Output the (X, Y) coordinate of the center of the cell containing the given text.  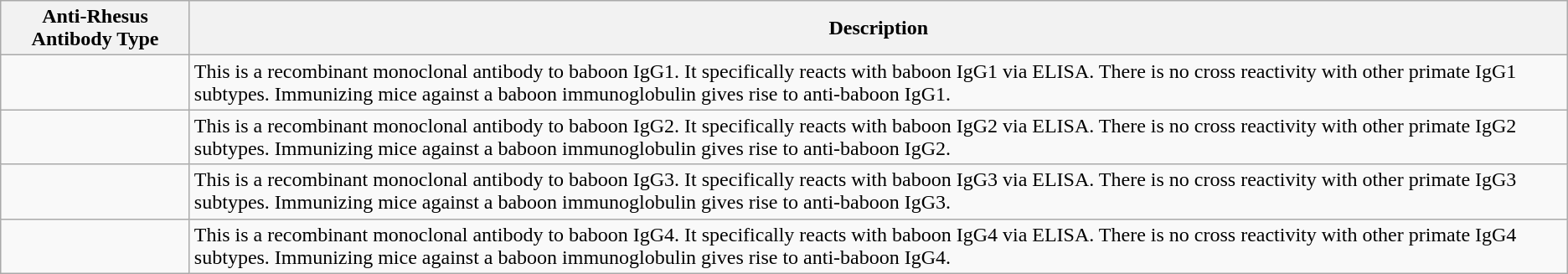
Description (878, 28)
Anti-Rhesus Antibody Type (95, 28)
